Search for the cell housing the specified text and yield its (X, Y) center coordinate. 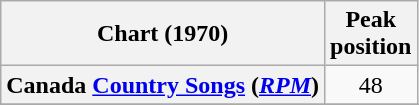
Canada Country Songs (RPM) (163, 85)
Chart (1970) (163, 34)
48 (371, 85)
Peakposition (371, 34)
